Return the [x, y] coordinate for the center point of the cell that contains the specified text.  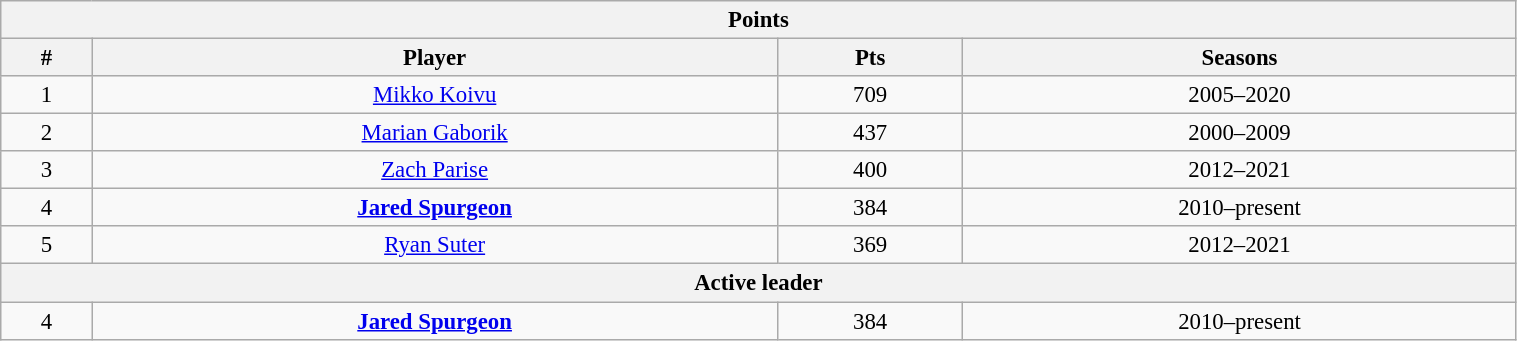
Ryan Suter [434, 245]
400 [870, 170]
369 [870, 245]
2000–2009 [1240, 133]
Seasons [1240, 58]
2005–2020 [1240, 95]
Active leader [758, 283]
5 [46, 245]
Pts [870, 58]
Mikko Koivu [434, 95]
# [46, 58]
Zach Parise [434, 170]
3 [46, 170]
709 [870, 95]
Marian Gaborik [434, 133]
437 [870, 133]
Player [434, 58]
Points [758, 20]
2 [46, 133]
1 [46, 95]
